Find where the given text appears and provide that cell's center as (x, y) coordinate. 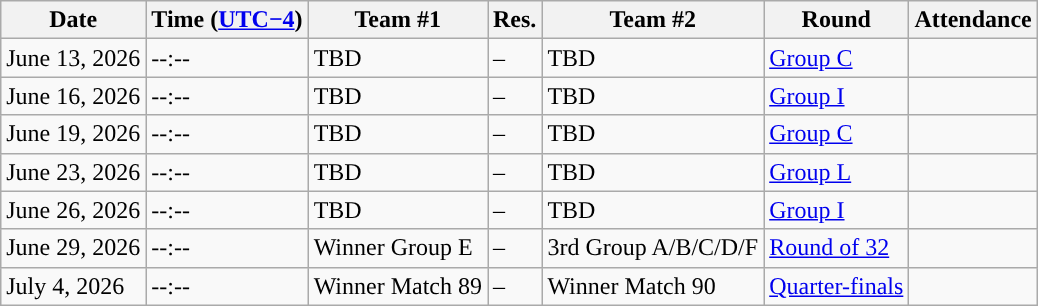
June 26, 2026 (74, 210)
June 23, 2026 (74, 172)
3rd Group A/B/C/D/F (653, 248)
Quarter-finals (836, 286)
June 19, 2026 (74, 134)
Winner Match 89 (398, 286)
July 4, 2026 (74, 286)
Group L (836, 172)
Res. (515, 20)
Time (UTC−4) (227, 20)
Round of 32 (836, 248)
Round (836, 20)
Team #1 (398, 20)
June 29, 2026 (74, 248)
June 16, 2026 (74, 96)
Winner Match 90 (653, 286)
June 13, 2026 (74, 58)
Attendance (973, 20)
Team #2 (653, 20)
Winner Group E (398, 248)
Date (74, 20)
